Determine the (X, Y) coordinate at the center of the cell enclosing the given text.  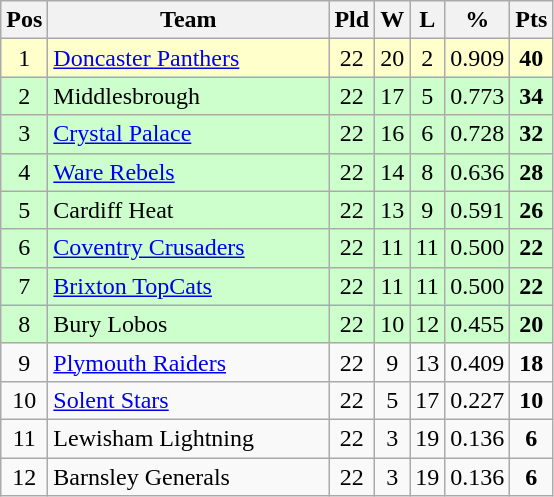
Brixton TopCats (188, 286)
Lewisham Lightning (188, 438)
Cardiff Heat (188, 210)
Barnsley Generals (188, 477)
26 (532, 210)
Bury Lobos (188, 324)
Pos (24, 20)
0.591 (478, 210)
0.773 (478, 96)
Team (188, 20)
34 (532, 96)
18 (532, 362)
7 (24, 286)
L (428, 20)
0.455 (478, 324)
0.409 (478, 362)
1 (24, 58)
Ware Rebels (188, 172)
W (392, 20)
0.636 (478, 172)
Pts (532, 20)
32 (532, 134)
0.909 (478, 58)
Coventry Crusaders (188, 248)
Crystal Palace (188, 134)
14 (392, 172)
% (478, 20)
0.227 (478, 400)
Pld (352, 20)
16 (392, 134)
Plymouth Raiders (188, 362)
40 (532, 58)
Doncaster Panthers (188, 58)
28 (532, 172)
Solent Stars (188, 400)
0.728 (478, 134)
4 (24, 172)
Middlesbrough (188, 96)
